Pinpoint the cell where the given text exists, returning its [X, Y] midpoint coordinate. 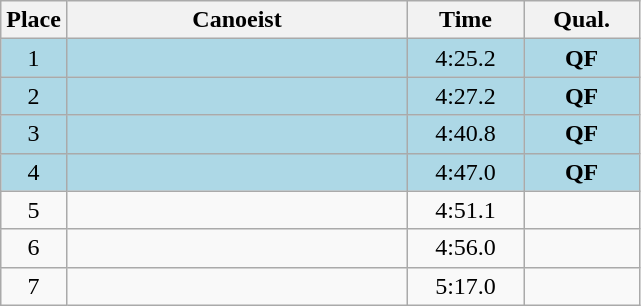
4:40.8 [466, 134]
5:17.0 [466, 286]
1 [34, 58]
3 [34, 134]
5 [34, 210]
Place [34, 20]
Qual. [582, 20]
6 [34, 248]
7 [34, 286]
4:25.2 [466, 58]
Canoeist [236, 20]
4 [34, 172]
4:56.0 [466, 248]
Time [466, 20]
4:27.2 [466, 96]
4:51.1 [466, 210]
4:47.0 [466, 172]
2 [34, 96]
